Return the [X, Y] coordinate for the center point of the cell that contains the specified text.  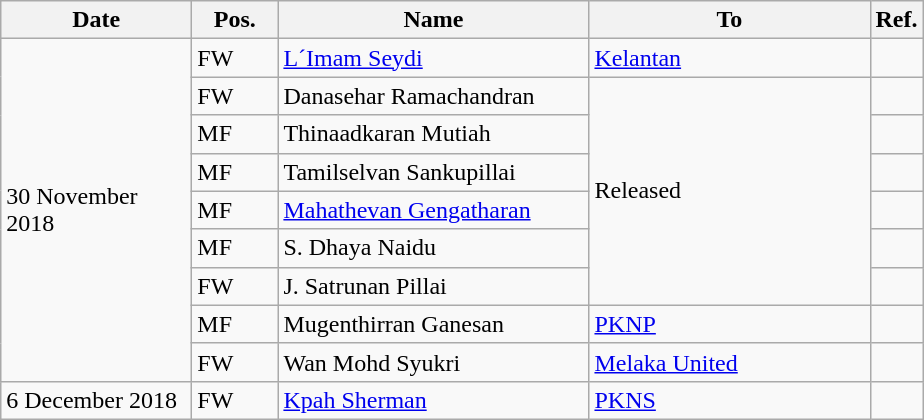
Tamilselvan Sankupillai [434, 172]
Pos. [235, 20]
Ref. [896, 20]
Released [730, 191]
6 December 2018 [96, 400]
Mahathevan Gengatharan [434, 210]
To [730, 20]
PKNS [730, 400]
30 November 2018 [96, 210]
Wan Mohd Syukri [434, 362]
L´Imam Seydi [434, 58]
Name [434, 20]
Kpah Sherman [434, 400]
J. Satrunan Pillai [434, 286]
Mugenthirran Ganesan [434, 324]
PKNP [730, 324]
Date [96, 20]
Danasehar Ramachandran [434, 96]
Kelantan [730, 58]
Thinaadkaran Mutiah [434, 134]
S. Dhaya Naidu [434, 248]
Melaka United [730, 362]
